Capture the cell that displays the provided text and extract its [X, Y] central coordinate. 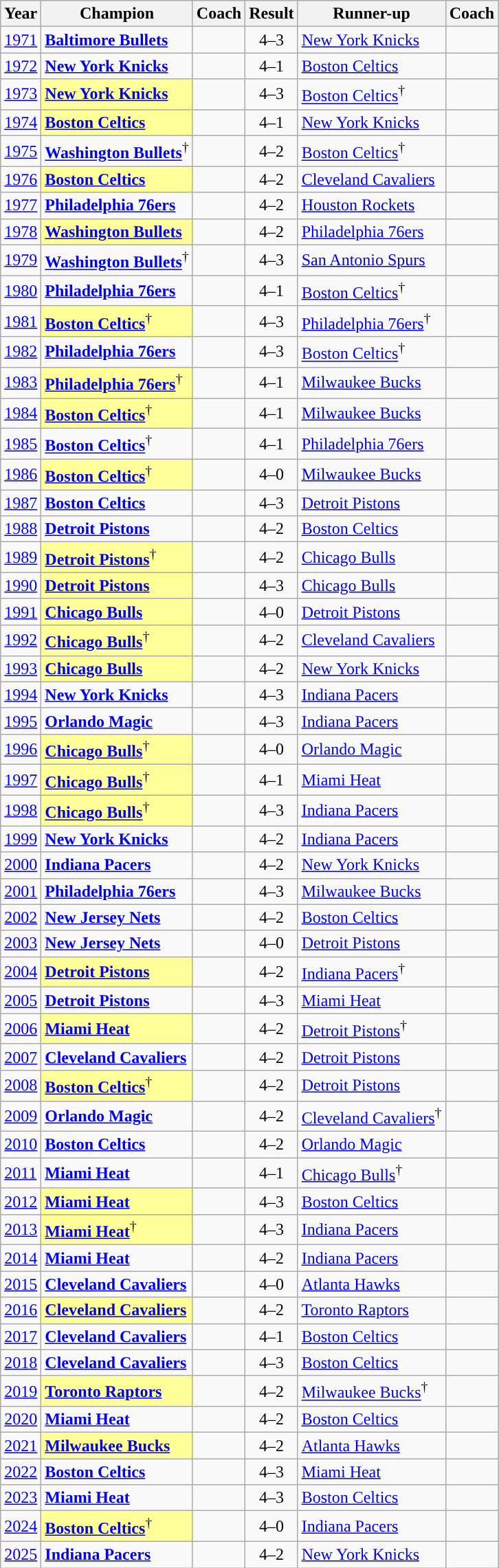
San Antonio Spurs [371, 260]
2000 [21, 865]
2016 [21, 1310]
2018 [21, 1363]
2015 [21, 1284]
1976 [21, 179]
1973 [21, 95]
1999 [21, 839]
Washington Bullets [117, 232]
2025 [21, 1555]
1993 [21, 669]
1974 [21, 122]
1994 [21, 695]
2009 [21, 1116]
2023 [21, 1498]
Baltimore Bullets [117, 40]
1990 [21, 585]
1986 [21, 474]
1995 [21, 721]
2002 [21, 917]
2017 [21, 1336]
1997 [21, 781]
2024 [21, 1527]
2011 [21, 1174]
1996 [21, 749]
1977 [21, 205]
1978 [21, 232]
2022 [21, 1472]
2014 [21, 1258]
Houston Rockets [371, 205]
Indiana Pacers† [371, 972]
2007 [21, 1057]
1987 [21, 503]
1989 [21, 558]
1988 [21, 529]
1984 [21, 414]
2003 [21, 943]
1985 [21, 444]
Cleveland Cavaliers† [371, 1116]
Champion [117, 14]
2012 [21, 1201]
1982 [21, 352]
Miami Heat† [117, 1230]
2005 [21, 1000]
1979 [21, 260]
Milwaukee Bucks† [371, 1391]
1991 [21, 612]
1981 [21, 322]
Result [271, 14]
1971 [21, 40]
1980 [21, 291]
2021 [21, 1446]
2008 [21, 1086]
1992 [21, 640]
2010 [21, 1145]
2020 [21, 1420]
Year [21, 14]
1975 [21, 151]
1998 [21, 811]
2013 [21, 1230]
1983 [21, 383]
1972 [21, 66]
2004 [21, 972]
2001 [21, 891]
2006 [21, 1029]
Runner-up [371, 14]
2019 [21, 1391]
